Capture the cell that displays the provided text and extract its [x, y] central coordinate. 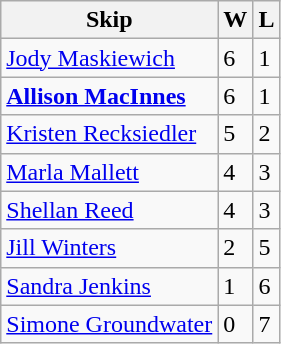
Jill Winters [110, 248]
Simone Groundwater [110, 324]
Kristen Recksiedler [110, 134]
7 [266, 324]
0 [236, 324]
Marla Mallett [110, 172]
L [266, 20]
Sandra Jenkins [110, 286]
W [236, 20]
Jody Maskiewich [110, 58]
Shellan Reed [110, 210]
Skip [110, 20]
Allison MacInnes [110, 96]
